Scan for the cell matching the given text and deliver its [x, y] coordinate at center. 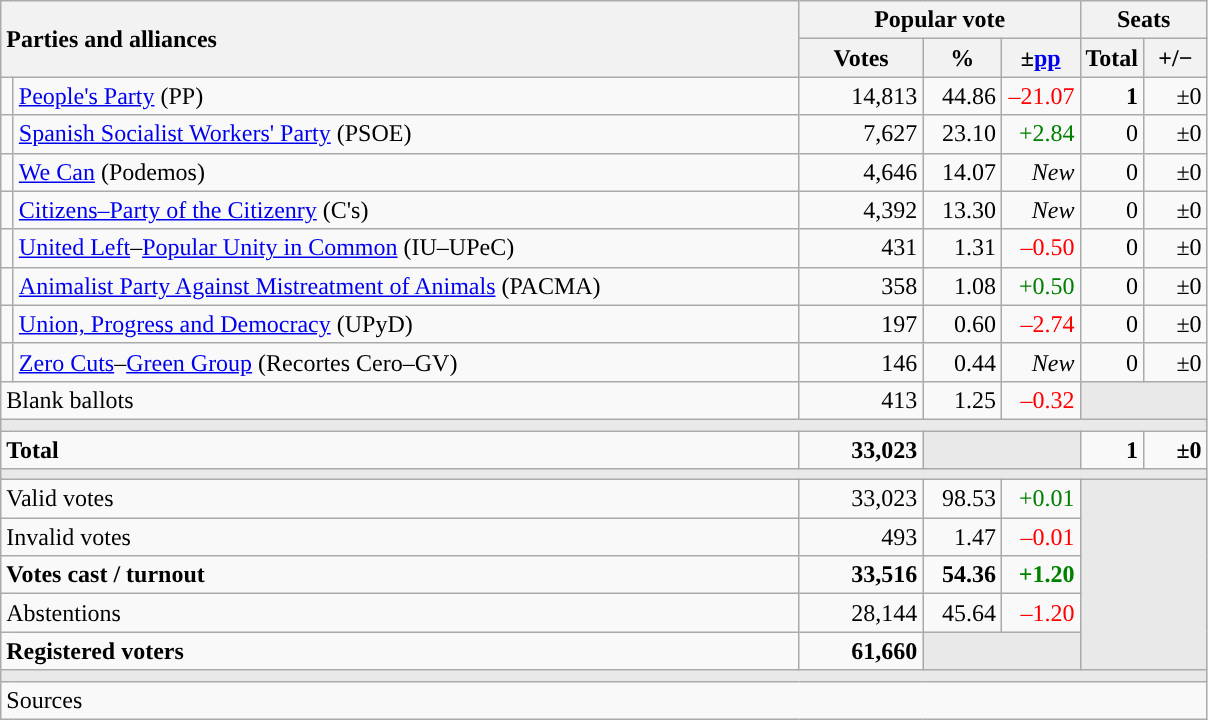
Spanish Socialist Workers' Party (PSOE) [406, 134]
358 [861, 286]
Citizens–Party of the Citizenry (C's) [406, 210]
0.44 [962, 362]
23.10 [962, 134]
Valid votes [400, 499]
28,144 [861, 613]
61,660 [861, 651]
13.30 [962, 210]
–0.01 [1040, 537]
Votes cast / turnout [400, 575]
493 [861, 537]
±pp [1040, 58]
% [962, 58]
Sources [604, 700]
4,392 [861, 210]
98.53 [962, 499]
+2.84 [1040, 134]
We Can (Podemos) [406, 172]
146 [861, 362]
–0.32 [1040, 400]
1.25 [962, 400]
7,627 [861, 134]
14.07 [962, 172]
–21.07 [1040, 96]
Blank ballots [400, 400]
Seats [1144, 20]
54.36 [962, 575]
Abstentions [400, 613]
+0.01 [1040, 499]
44.86 [962, 96]
–2.74 [1040, 324]
United Left–Popular Unity in Common (IU–UPeC) [406, 248]
People's Party (PP) [406, 96]
Registered voters [400, 651]
Union, Progress and Democracy (UPyD) [406, 324]
14,813 [861, 96]
1.08 [962, 286]
1.31 [962, 248]
Animalist Party Against Mistreatment of Animals (PACMA) [406, 286]
Popular vote [940, 20]
+/− [1176, 58]
33,516 [861, 575]
197 [861, 324]
–1.20 [1040, 613]
+0.50 [1040, 286]
Zero Cuts–Green Group (Recortes Cero–GV) [406, 362]
4,646 [861, 172]
413 [861, 400]
1.47 [962, 537]
0.60 [962, 324]
431 [861, 248]
Votes [861, 58]
Parties and alliances [400, 39]
+1.20 [1040, 575]
–0.50 [1040, 248]
Invalid votes [400, 537]
45.64 [962, 613]
